Find where the given text appears and provide that cell's center as [X, Y] coordinate. 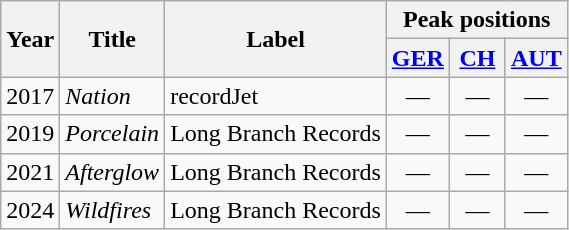
2017 [30, 96]
Year [30, 39]
Afterglow [112, 172]
2021 [30, 172]
2024 [30, 210]
Wildfires [112, 210]
GER [418, 58]
CH [477, 58]
AUT [536, 58]
recordJet [276, 96]
Porcelain [112, 134]
2019 [30, 134]
Peak positions [476, 20]
Title [112, 39]
Label [276, 39]
Nation [112, 96]
